Capture the cell that displays the provided text and extract its (X, Y) central coordinate. 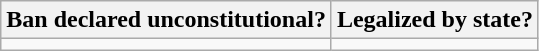
Legalized by state? (434, 20)
Ban declared unconstitutional? (166, 20)
